Return the [x, y] coordinate for the center point of the cell that contains the specified text.  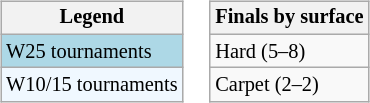
W25 tournaments [92, 51]
Legend [92, 18]
W10/15 tournaments [92, 85]
Finals by surface [289, 18]
Hard (5–8) [289, 51]
Carpet (2–2) [289, 85]
